Detect which cell encompasses the target text, then output its (x, y) center coordinate. 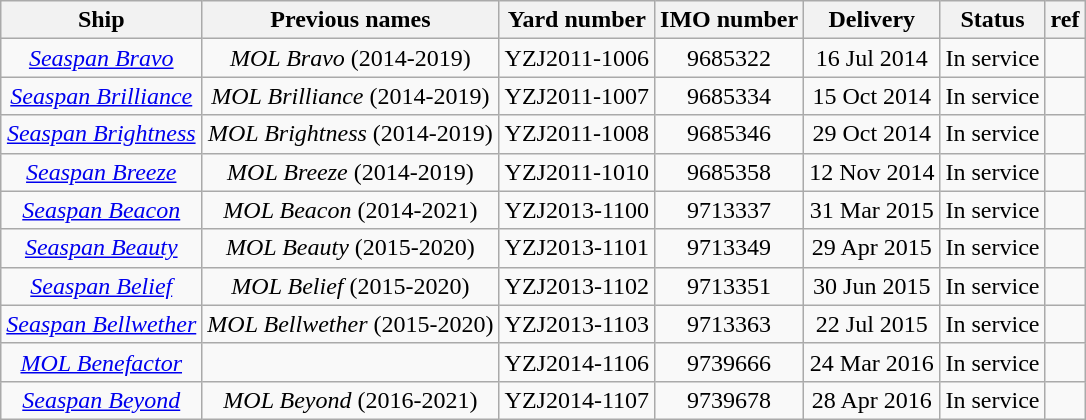
MOL Belief (2015-2020) (350, 286)
9739678 (730, 400)
Seaspan Belief (102, 286)
Seaspan Brilliance (102, 96)
9713349 (730, 248)
28 Apr 2016 (872, 400)
Delivery (872, 20)
YZJ2011-1006 (577, 58)
MOL Bellwether (2015-2020) (350, 324)
YZJ2013-1102 (577, 286)
MOL Breeze (2014-2019) (350, 172)
YZJ2014-1106 (577, 362)
Previous names (350, 20)
MOL Beacon (2014-2021) (350, 210)
MOL Beauty (2015-2020) (350, 248)
Seaspan Breeze (102, 172)
YZJ2011-1010 (577, 172)
22 Jul 2015 (872, 324)
Seaspan Beyond (102, 400)
29 Oct 2014 (872, 134)
9685346 (730, 134)
YZJ2014-1107 (577, 400)
MOL Beyond (2016-2021) (350, 400)
15 Oct 2014 (872, 96)
Ship (102, 20)
Seaspan Beauty (102, 248)
16 Jul 2014 (872, 58)
9685334 (730, 96)
31 Mar 2015 (872, 210)
Seaspan Beacon (102, 210)
9685322 (730, 58)
9713363 (730, 324)
YZJ2013-1103 (577, 324)
Status (992, 20)
9739666 (730, 362)
9713351 (730, 286)
9713337 (730, 210)
Seaspan Bravo (102, 58)
YZJ2013-1100 (577, 210)
MOL Bravo (2014-2019) (350, 58)
29 Apr 2015 (872, 248)
MOL Benefactor (102, 362)
12 Nov 2014 (872, 172)
MOL Brilliance (2014-2019) (350, 96)
IMO number (730, 20)
Yard number (577, 20)
9685358 (730, 172)
YZJ2013-1101 (577, 248)
MOL Brightness (2014-2019) (350, 134)
YZJ2011-1008 (577, 134)
30 Jun 2015 (872, 286)
ref (1065, 20)
Seaspan Brightness (102, 134)
Seaspan Bellwether (102, 324)
24 Mar 2016 (872, 362)
YZJ2011-1007 (577, 96)
